Extract the (x, y) coordinate from the center of the cell holding the provided text.  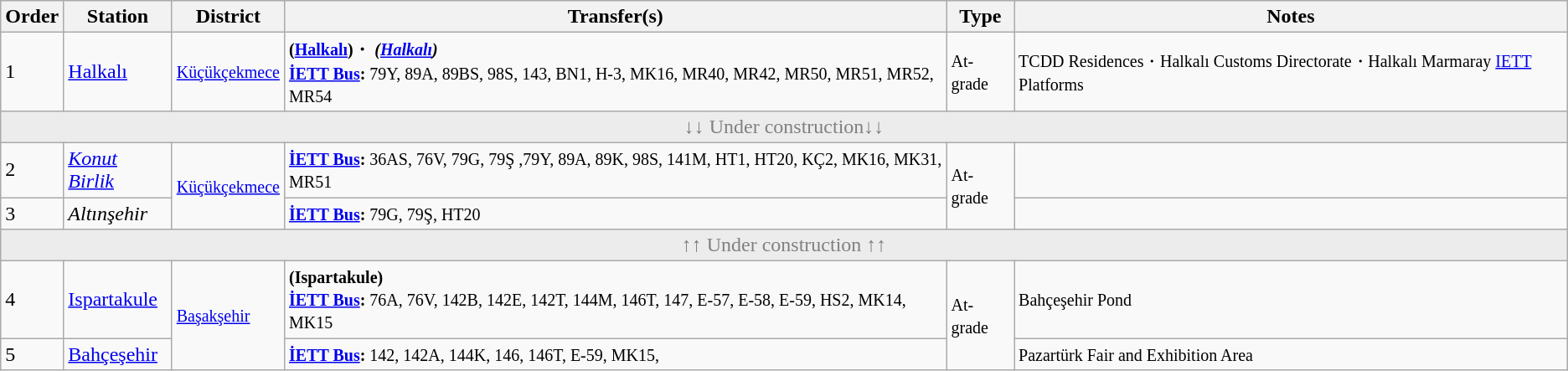
Altınşehir (117, 214)
2 (32, 169)
İETT Bus: 79G, 79Ş, HT20 (615, 214)
Pazartürk Fair and Exhibition Area (1292, 354)
1 (32, 72)
Notes (1292, 17)
Bahçeşehir (117, 354)
(Halkalı)・ (Halkalı)İETT Bus: 79Y, 89A, 89BS, 98S, 143, BN1, H-3, MK16, MR40, MR42, MR50, MR51, MR52, MR54 (615, 72)
↓↓ Under construction↓↓ (784, 126)
3 (32, 214)
Type (980, 17)
Order (32, 17)
Transfer(s) (615, 17)
Station (117, 17)
(Ispartakule)İETT Bus: 76A, 76V, 142B, 142E, 142T, 144M, 146T, 147, E-57, E-58, E-59, HS2, MK14, MK15 (615, 300)
Başakşehir (228, 316)
İETT Bus: 142, 142A, 144K, 146, 146T, E-59, MK15, (615, 354)
Konut Birlik (117, 169)
Halkalı (117, 72)
4 (32, 300)
↑↑ Under construction ↑↑ (784, 245)
Bahçeşehir Pond (1292, 300)
Ispartakule (117, 300)
5 (32, 354)
İETT Bus: 36AS, 76V, 79G, 79Ş ,79Y, 89A, 89K, 98S, 141M, HT1, HT20, KÇ2, MK16, MK31, MR51 (615, 169)
TCDD Residences・Halkalı Customs Directorate・Halkalı Marmaray IETT Platforms (1292, 72)
District (228, 17)
